For the text-containing cell, return its midpoint in (x, y) coordinate format. 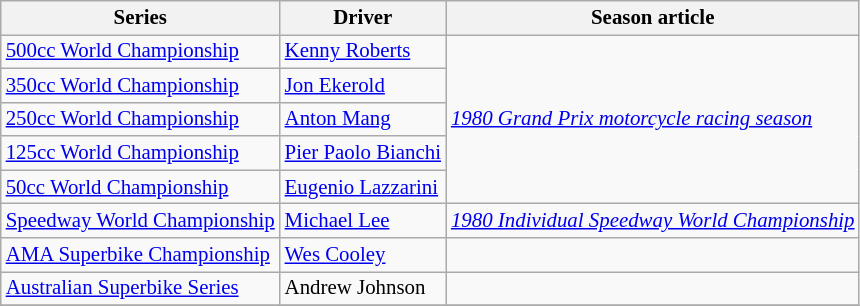
Series (140, 18)
Driver (363, 18)
500cc World Championship (140, 51)
Australian Superbike Series (140, 288)
250cc World Championship (140, 119)
Jon Ekerold (363, 85)
Andrew Johnson (363, 288)
Michael Lee (363, 221)
Season article (653, 18)
50cc World Championship (140, 187)
Speedway World Championship (140, 221)
Wes Cooley (363, 255)
Pier Paolo Bianchi (363, 153)
Kenny Roberts (363, 51)
1980 Grand Prix motorcycle racing season (653, 118)
125cc World Championship (140, 153)
Eugenio Lazzarini (363, 187)
AMA Superbike Championship (140, 255)
1980 Individual Speedway World Championship (653, 221)
350cc World Championship (140, 85)
Anton Mang (363, 119)
